Determine the [x, y] coordinate at the center of the cell enclosing the given text.  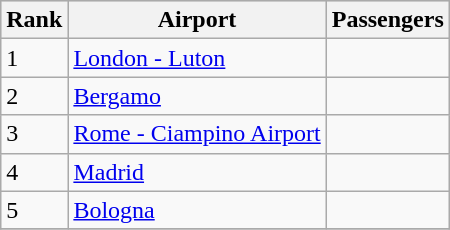
Madrid [197, 172]
5 [34, 210]
4 [34, 172]
Rank [34, 20]
London - Luton [197, 58]
Passengers [388, 20]
Bergamo [197, 96]
3 [34, 134]
Rome - Ciampino Airport [197, 134]
Airport [197, 20]
Bologna [197, 210]
2 [34, 96]
1 [34, 58]
